From the cell containing the given text, extract its center point as (x, y) coordinate. 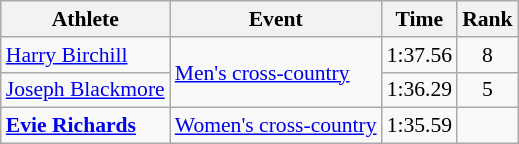
5 (488, 90)
Athlete (86, 19)
Women's cross-country (276, 126)
1:37.56 (420, 55)
1:36.29 (420, 90)
1:35.59 (420, 126)
Harry Birchill (86, 55)
Men's cross-country (276, 72)
Joseph Blackmore (86, 90)
8 (488, 55)
Time (420, 19)
Event (276, 19)
Evie Richards (86, 126)
Rank (488, 19)
